Determine the [X, Y] coordinate at the center of the cell enclosing the given text.  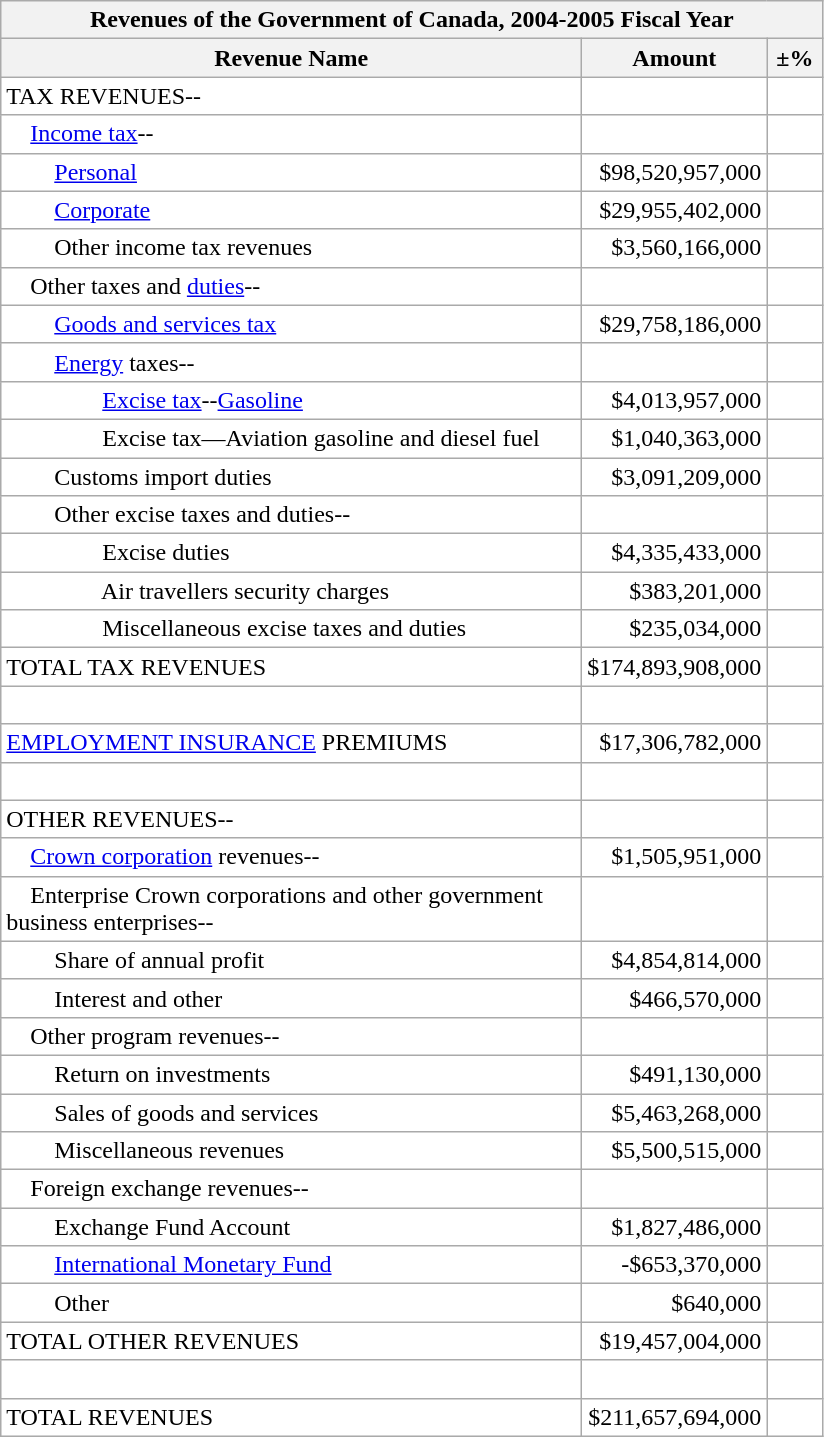
Enterprise Crown corporations and other government business enterprises-- [292, 908]
$235,034,000 [674, 629]
Customs import duties [292, 477]
International Monetary Fund [292, 1265]
EMPLOYMENT INSURANCE PREMIUMS [292, 743]
$29,955,402,000 [674, 210]
$3,560,166,000 [674, 248]
±% [795, 58]
Goods and services tax [292, 324]
Excise tax—Aviation gasoline and diesel fuel [292, 438]
$17,306,782,000 [674, 743]
Exchange Fund Account [292, 1227]
TOTAL TAX REVENUES [292, 667]
$4,335,433,000 [674, 553]
$98,520,957,000 [674, 172]
Air travellers security charges [292, 591]
Amount [674, 58]
Other income tax revenues [292, 248]
TAX REVENUES-- [292, 96]
$19,457,004,000 [674, 1341]
Interest and other [292, 998]
Sales of goods and services [292, 1113]
Excise duties [292, 553]
Other taxes and duties-- [292, 286]
Revenues of the Government of Canada, 2004-2005 Fiscal Year [412, 20]
Other program revenues-- [292, 1036]
Income tax-- [292, 134]
$1,040,363,000 [674, 438]
TOTAL OTHER REVENUES [292, 1341]
$4,854,814,000 [674, 960]
Other [292, 1303]
Crown corporation revenues-- [292, 857]
Share of annual profit [292, 960]
$466,570,000 [674, 998]
OTHER REVENUES-- [292, 819]
$5,500,515,000 [674, 1151]
TOTAL REVENUES [292, 1417]
Energy taxes-- [292, 362]
$491,130,000 [674, 1074]
Personal [292, 172]
Miscellaneous excise taxes and duties [292, 629]
$3,091,209,000 [674, 477]
$174,893,908,000 [674, 667]
$5,463,268,000 [674, 1113]
$29,758,186,000 [674, 324]
$4,013,957,000 [674, 400]
$1,505,951,000 [674, 857]
$383,201,000 [674, 591]
Corporate [292, 210]
$1,827,486,000 [674, 1227]
Miscellaneous revenues [292, 1151]
Other excise taxes and duties-- [292, 515]
$211,657,694,000 [674, 1417]
Foreign exchange revenues-- [292, 1189]
-$653,370,000 [674, 1265]
$640,000 [674, 1303]
Revenue Name [292, 58]
Return on investments [292, 1074]
Excise tax--Gasoline [292, 400]
